Provide the (X, Y) coordinate of the cell's center where the given text is located.  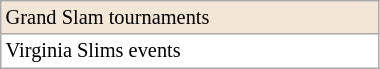
Virginia Slims events (190, 51)
Grand Slam tournaments (190, 17)
